Detect which cell encompasses the target text, then output its [X, Y] center coordinate. 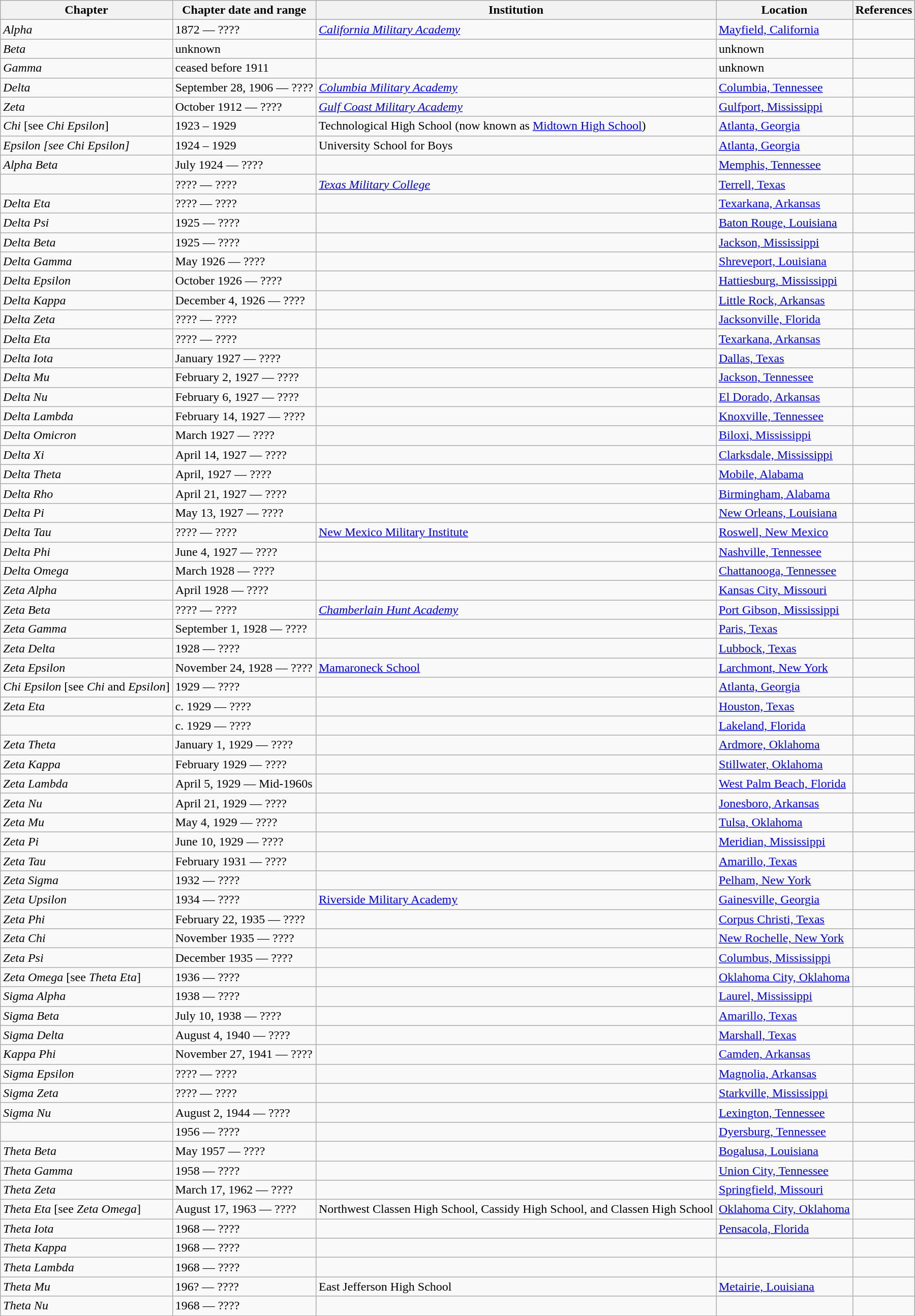
Mamaroneck School [515, 668]
Zeta Delta [86, 648]
Sigma Delta [86, 1035]
December 4, 1926 — ???? [244, 300]
Riverside Military Academy [515, 900]
Theta Beta [86, 1151]
July 10, 1938 — ???? [244, 1016]
Chamberlain Hunt Academy [515, 610]
New Mexico Military Institute [515, 532]
July 1924 — ???? [244, 165]
West Palm Beach, Florida [784, 784]
Location [784, 10]
Delta Kappa [86, 300]
1934 — ???? [244, 900]
Delta [86, 87]
1928 — ???? [244, 648]
Sigma Alpha [86, 996]
Clarksdale, Mississippi [784, 455]
May 1957 — ???? [244, 1151]
ceased before 1911 [244, 68]
Texas Military College [515, 184]
California Military Academy [515, 29]
Columbia, Tennessee [784, 87]
1872 — ???? [244, 29]
1932 — ???? [244, 881]
June 4, 1927 — ???? [244, 551]
February 6, 1927 — ???? [244, 397]
Kansas City, Missouri [784, 590]
April 21, 1929 — ???? [244, 803]
March 1927 — ???? [244, 435]
Chapter date and range [244, 10]
September 1, 1928 — ???? [244, 629]
Delta Omicron [86, 435]
Delta Theta [86, 474]
Delta Rho [86, 493]
Theta Iota [86, 1229]
Camden, Arkansas [784, 1054]
Memphis, Tennessee [784, 165]
December 1935 — ???? [244, 958]
February 2, 1927 — ???? [244, 378]
Theta Eta [see Zeta Omega] [86, 1209]
Sigma Epsilon [86, 1074]
Delta Mu [86, 378]
Jackson, Tennessee [784, 378]
April, 1927 — ???? [244, 474]
Meridian, Mississippi [784, 841]
Laurel, Mississippi [784, 996]
Springfield, Missouri [784, 1190]
1958 — ???? [244, 1170]
Zeta Upsilon [86, 900]
Jackson, Mississippi [784, 242]
Paris, Texas [784, 629]
March 17, 1962 — ???? [244, 1190]
Delta Beta [86, 242]
Dallas, Texas [784, 358]
Zeta Pi [86, 841]
November 27, 1941 — ???? [244, 1054]
Dyersburg, Tennessee [784, 1132]
Terrell, Texas [784, 184]
Delta Nu [86, 397]
Technological High School (now known as Midtown High School) [515, 126]
Zeta Beta [86, 610]
Chapter [86, 10]
References [883, 10]
Zeta Tau [86, 861]
November 24, 1928 — ???? [244, 668]
Mayfield, California [784, 29]
October 1926 — ???? [244, 281]
Delta Iota [86, 358]
Jonesboro, Arkansas [784, 803]
Theta Lambda [86, 1267]
Knoxville, Tennessee [784, 416]
October 1912 — ???? [244, 107]
Starkville, Mississippi [784, 1093]
Zeta Sigma [86, 881]
Chi Epsilon [see Chi and Epsilon] [86, 687]
Shreveport, Louisiana [784, 262]
Stillwater, Oklahoma [784, 764]
Magnolia, Arkansas [784, 1074]
Alpha Beta [86, 165]
New Rochelle, New York [784, 938]
April 14, 1927 — ???? [244, 455]
Hattiesburg, Mississippi [784, 281]
Gainesville, Georgia [784, 900]
Delta Gamma [86, 262]
Biloxi, Mississippi [784, 435]
Zeta Kappa [86, 764]
1956 — ???? [244, 1132]
April 21, 1927 — ???? [244, 493]
1923 – 1929 [244, 126]
Zeta Theta [86, 745]
Theta Gamma [86, 1170]
February 14, 1927 — ???? [244, 416]
Metairie, Louisiana [784, 1287]
Zeta Eta [86, 706]
February 1931 — ???? [244, 861]
Pelham, New York [784, 881]
Delta Phi [86, 551]
Lubbock, Texas [784, 648]
Sigma Zeta [86, 1093]
February 1929 — ???? [244, 764]
Columbus, Mississippi [784, 958]
Bogalusa, Louisiana [784, 1151]
1929 — ???? [244, 687]
Zeta Phi [86, 919]
Roswell, New Mexico [784, 532]
East Jefferson High School [515, 1287]
Mobile, Alabama [784, 474]
Union City, Tennessee [784, 1170]
Pensacola, Florida [784, 1229]
May 4, 1929 — ???? [244, 822]
Tulsa, Oklahoma [784, 822]
Zeta Lambda [86, 784]
March 1928 — ???? [244, 571]
Theta Nu [86, 1306]
Ardmore, Oklahoma [784, 745]
Alpha [86, 29]
Northwest Classen High School, Cassidy High School, and Classen High School [515, 1209]
Gamma [86, 68]
1936 — ???? [244, 977]
Zeta Nu [86, 803]
Kappa Phi [86, 1054]
196? — ???? [244, 1287]
Marshall, Texas [784, 1035]
Chi [see Chi Epsilon] [86, 126]
April 1928 — ???? [244, 590]
Larchmont, New York [784, 668]
Theta Zeta [86, 1190]
Sigma Nu [86, 1112]
June 10, 1929 — ???? [244, 841]
November 1935 — ???? [244, 938]
Birmingham, Alabama [784, 493]
New Orleans, Louisiana [784, 513]
Delta Psi [86, 223]
Nashville, Tennessee [784, 551]
Columbia Military Academy [515, 87]
Delta Tau [86, 532]
Gulf Coast Military Academy [515, 107]
May 13, 1927 — ???? [244, 513]
September 28, 1906 — ???? [244, 87]
August 17, 1963 — ???? [244, 1209]
Baton Rouge, Louisiana [784, 223]
Beta [86, 49]
April 5, 1929 — Mid-1960s [244, 784]
Theta Kappa [86, 1248]
Houston, Texas [784, 706]
Institution [515, 10]
Gulfport, Mississippi [784, 107]
Zeta Psi [86, 958]
1938 — ???? [244, 996]
Chattanooga, Tennessee [784, 571]
Jacksonville, Florida [784, 320]
Delta Omega [86, 571]
Port Gibson, Mississippi [784, 610]
Theta Mu [86, 1287]
Delta Zeta [86, 320]
University School for Boys [515, 145]
Lexington, Tennessee [784, 1112]
Sigma Beta [86, 1016]
El Dorado, Arkansas [784, 397]
Delta Lambda [86, 416]
January 1, 1929 — ???? [244, 745]
Zeta Omega [see Theta Eta] [86, 977]
Lakeland, Florida [784, 726]
Zeta Gamma [86, 629]
August 4, 1940 — ???? [244, 1035]
Zeta Epsilon [86, 668]
Zeta Chi [86, 938]
February 22, 1935 — ???? [244, 919]
Epsilon [see Chi Epsilon] [86, 145]
Zeta [86, 107]
August 2, 1944 — ???? [244, 1112]
1924 – 1929 [244, 145]
Little Rock, Arkansas [784, 300]
January 1927 — ???? [244, 358]
Delta Epsilon [86, 281]
Zeta Alpha [86, 590]
Zeta Mu [86, 822]
May 1926 — ???? [244, 262]
Delta Xi [86, 455]
Delta Pi [86, 513]
Corpus Christi, Texas [784, 919]
